Return [X, Y] of the center of cell containing provided text 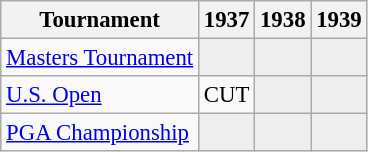
1938 [283, 20]
U.S. Open [100, 95]
1939 [339, 20]
PGA Championship [100, 133]
CUT [227, 95]
1937 [227, 20]
Tournament [100, 20]
Masters Tournament [100, 58]
